Capture the cell that displays the provided text and extract its (X, Y) central coordinate. 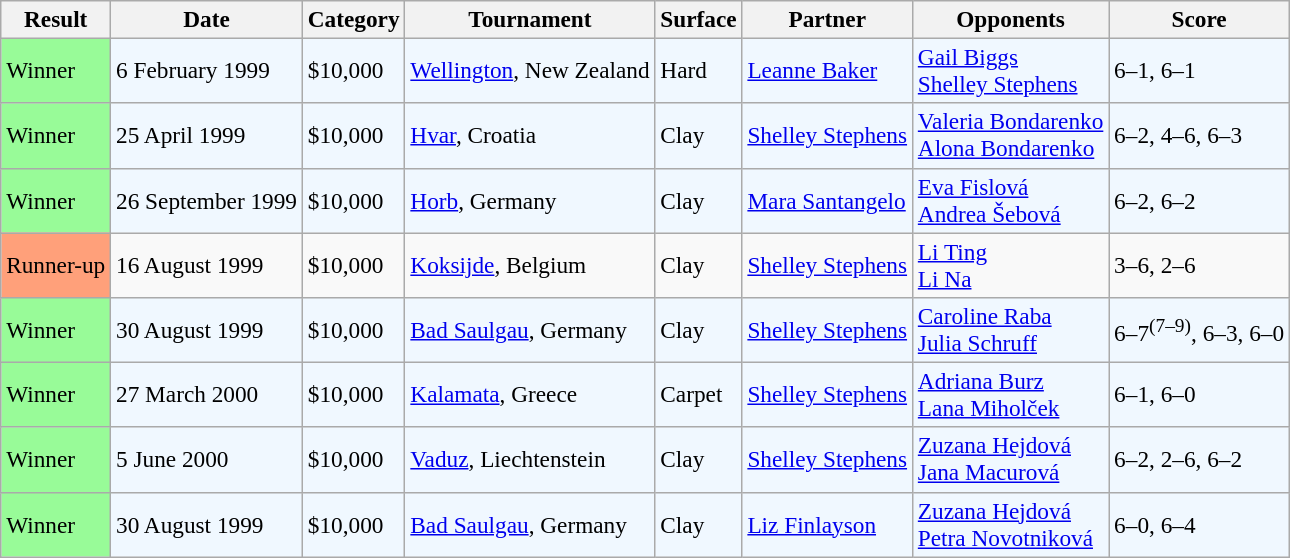
Zuzana Hejdová Petra Novotniková (1010, 524)
Result (56, 19)
25 April 1999 (207, 136)
16 August 1999 (207, 264)
Valeria Bondarenko Alona Bondarenko (1010, 136)
Mara Santangelo (827, 200)
Partner (827, 19)
Score (1200, 19)
Wellington, New Zealand (530, 70)
Vaduz, Liechtenstein (530, 460)
26 September 1999 (207, 200)
Date (207, 19)
Carpet (698, 394)
Li Ting Li Na (1010, 264)
Liz Finlayson (827, 524)
Koksijde, Belgium (530, 264)
27 March 2000 (207, 394)
6–1, 6–0 (1200, 394)
Surface (698, 19)
5 June 2000 (207, 460)
Category (354, 19)
Gail Biggs Shelley Stephens (1010, 70)
3–6, 2–6 (1200, 264)
Runner-up (56, 264)
6–2, 2–6, 6–2 (1200, 460)
Leanne Baker (827, 70)
Zuzana Hejdová Jana Macurová (1010, 460)
Hard (698, 70)
Eva Fislová Andrea Šebová (1010, 200)
6–0, 6–4 (1200, 524)
6–2, 6–2 (1200, 200)
Tournament (530, 19)
6 February 1999 (207, 70)
Opponents (1010, 19)
Adriana Burz Lana Miholček (1010, 394)
6–1, 6–1 (1200, 70)
6–7(7–9), 6–3, 6–0 (1200, 330)
Horb, Germany (530, 200)
Kalamata, Greece (530, 394)
Caroline Raba Julia Schruff (1010, 330)
6–2, 4–6, 6–3 (1200, 136)
Hvar, Croatia (530, 136)
